Locate the cell with the specified text and output its (x, y) center coordinate. 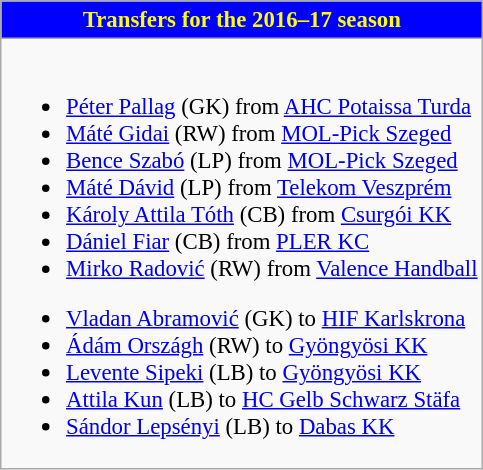
Transfers for the 2016–17 season (242, 20)
